Provide the (X, Y) coordinate of the cell's center where the given text is located.  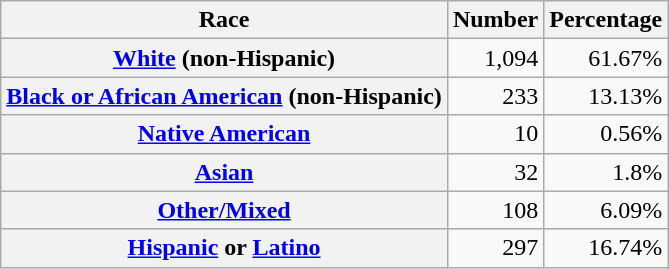
Race (224, 20)
13.13% (606, 96)
Hispanic or Latino (224, 248)
297 (495, 248)
Number (495, 20)
Native American (224, 134)
Other/Mixed (224, 210)
Percentage (606, 20)
32 (495, 172)
6.09% (606, 210)
61.67% (606, 58)
Black or African American (non-Hispanic) (224, 96)
Asian (224, 172)
1.8% (606, 172)
White (non-Hispanic) (224, 58)
10 (495, 134)
0.56% (606, 134)
233 (495, 96)
108 (495, 210)
16.74% (606, 248)
1,094 (495, 58)
